For the text-containing cell, return its midpoint in [X, Y] coordinate format. 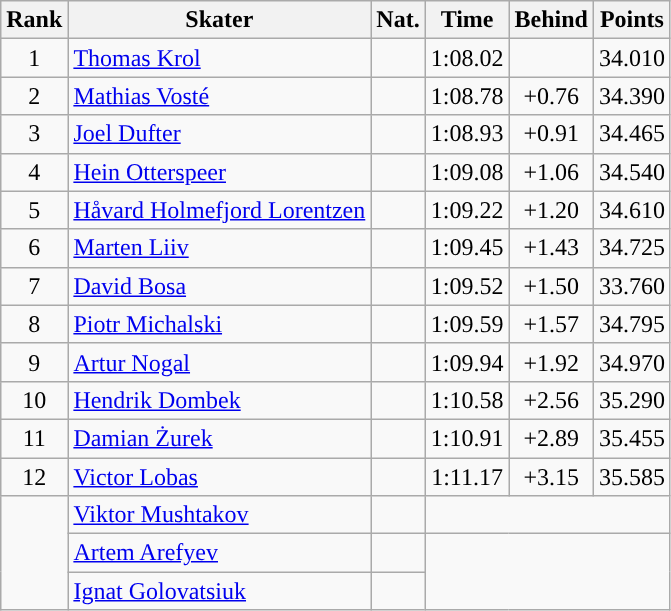
Håvard Holmefjord Lorentzen [220, 210]
1:08.93 [467, 134]
Thomas Krol [220, 58]
+1.06 [551, 172]
Marten Liiv [220, 248]
+1.50 [551, 286]
+1.20 [551, 210]
4 [34, 172]
11 [34, 438]
10 [34, 400]
1:09.94 [467, 362]
Behind [551, 20]
Artem Arefyev [220, 553]
1:09.08 [467, 172]
+0.91 [551, 134]
1:09.45 [467, 248]
Ignat Golovatsiuk [220, 591]
34.610 [632, 210]
1:10.91 [467, 438]
35.455 [632, 438]
35.290 [632, 400]
+0.76 [551, 96]
33.760 [632, 286]
+2.56 [551, 400]
7 [34, 286]
8 [34, 324]
+1.57 [551, 324]
34.390 [632, 96]
34.970 [632, 362]
1 [34, 58]
3 [34, 134]
Hein Otterspeer [220, 172]
Viktor Mushtakov [220, 515]
Points [632, 20]
1:08.78 [467, 96]
Rank [34, 20]
David Bosa [220, 286]
+3.15 [551, 477]
Piotr Michalski [220, 324]
34.725 [632, 248]
1:10.58 [467, 400]
34.465 [632, 134]
Nat. [398, 20]
1:09.22 [467, 210]
Mathias Vosté [220, 96]
35.585 [632, 477]
Damian Żurek [220, 438]
Time [467, 20]
Skater [220, 20]
+1.92 [551, 362]
+2.89 [551, 438]
1:09.59 [467, 324]
Victor Lobas [220, 477]
2 [34, 96]
5 [34, 210]
1:11.17 [467, 477]
34.795 [632, 324]
Joel Dufter [220, 134]
12 [34, 477]
34.010 [632, 58]
1:08.02 [467, 58]
+1.43 [551, 248]
6 [34, 248]
34.540 [632, 172]
Hendrik Dombek [220, 400]
1:09.52 [467, 286]
Artur Nogal [220, 362]
9 [34, 362]
